For the text-containing cell, return its midpoint in [x, y] coordinate format. 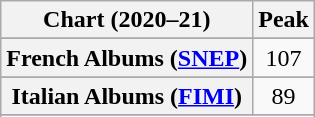
Chart (2020–21) [127, 20]
107 [284, 58]
French Albums (SNEP) [127, 58]
Italian Albums (FIMI) [127, 96]
89 [284, 96]
Peak [284, 20]
